Find where the given text appears and provide that cell's center as (X, Y) coordinate. 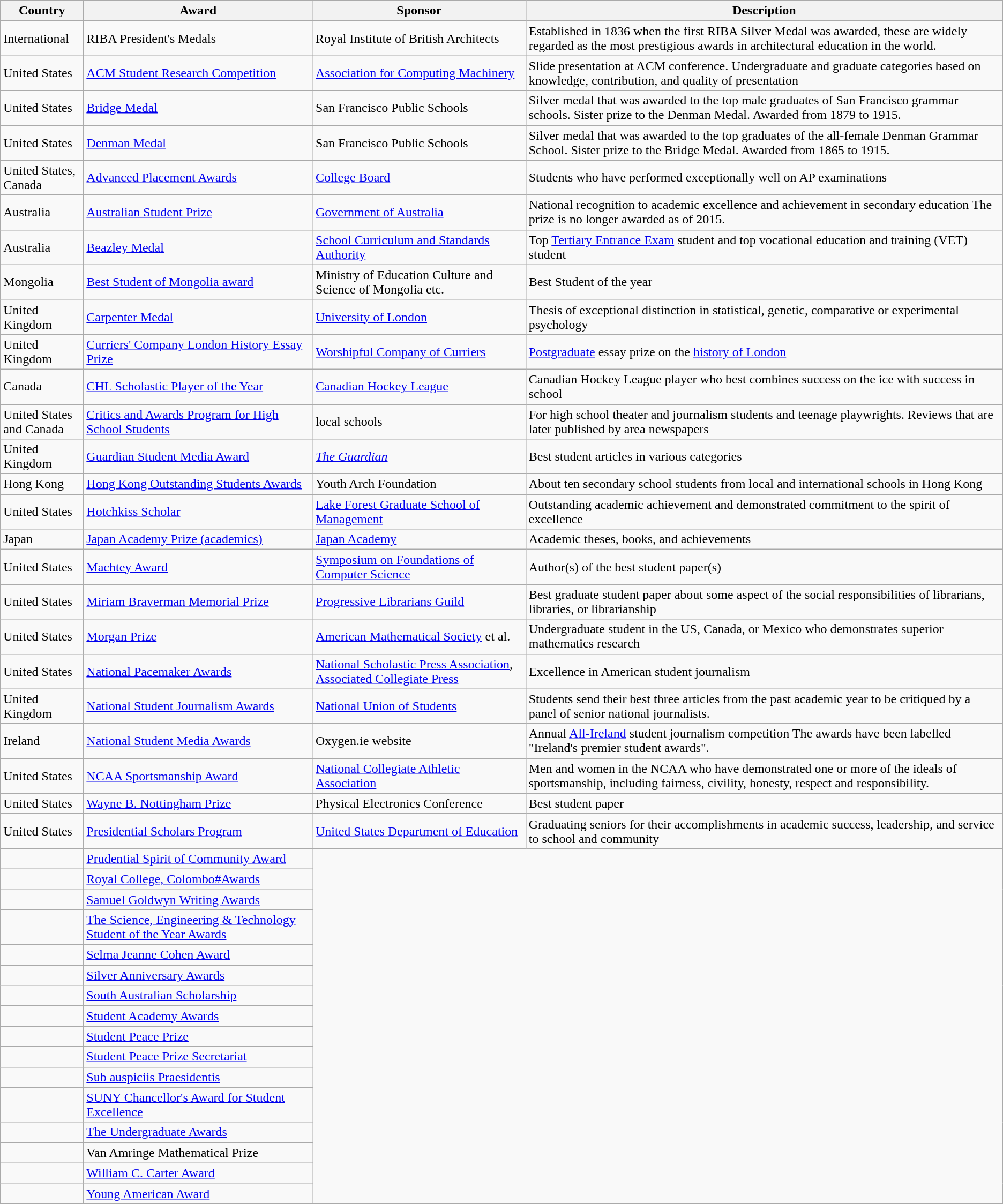
South Australian Scholarship (198, 996)
Royal College, Colombo#Awards (198, 879)
Worshipful Company of Curriers (420, 351)
Best student articles in various categories (764, 456)
Hong Kong Outstanding Students Awards (198, 484)
Graduating seniors for their accomplishments in academic success, leadership, and service to school and community (764, 831)
United States Department of Education (420, 831)
Slide presentation at ACM conference. Undergraduate and graduate categories based on knowledge, contribution, and quality of presentation (764, 73)
National Union of Students (420, 706)
Government of Australia (420, 212)
Postgraduate essay prize on the history of London (764, 351)
William C. Carter Award (198, 1173)
Academic theses, books, and achievements (764, 539)
Japan (42, 539)
Student Peace Prize Secretariat (198, 1057)
Canadian Hockey League (420, 387)
The Guardian (420, 456)
Best Student of Mongolia award (198, 282)
Ireland (42, 741)
National recognition to academic excellence and achievement in secondary education The prize is no longer awarded as of 2015. (764, 212)
Critics and Awards Program for High School Students (198, 421)
United States and Canada (42, 421)
National Pacemaker Awards (198, 672)
Oxygen.ie website (420, 741)
Samuel Goldwyn Writing Awards (198, 899)
Royal Institute of British Architects (420, 39)
Best Student of the year (764, 282)
Australian Student Prize (198, 212)
American Mathematical Society et al. (420, 636)
Prudential Spirit of Community Award (198, 859)
Award (198, 11)
Undergraduate student in the US, Canada, or Mexico who demonstrates superior mathematics research (764, 636)
Machtey Award (198, 567)
local schools (420, 421)
Advanced Placement Awards (198, 178)
Japan Academy Prize (academics) (198, 539)
RIBA President's Medals (198, 39)
Selma Jeanne Cohen Award (198, 955)
Miriam Braverman Memorial Prize (198, 602)
School Curriculum and Standards Authority (420, 247)
CHL Scholastic Player of the Year (198, 387)
Best student paper (764, 803)
Outstanding academic achievement and demonstrated commitment to the spirit of excellence (764, 512)
Hong Kong (42, 484)
Description (764, 11)
United States, Canada (42, 178)
National Student Journalism Awards (198, 706)
Presidential Scholars Program (198, 831)
NCAA Sportsmanship Award (198, 776)
Youth Arch Foundation (420, 484)
Thesis of exceptional distinction in statistical, genetic, comparative or experimental psychology (764, 317)
Symposium on Foundations of Computer Science (420, 567)
Carpenter Medal (198, 317)
Mongolia (42, 282)
The Science, Engineering & Technology Student of the Year Awards (198, 928)
Top Tertiary Entrance Exam student and top vocational education and training (VET) student (764, 247)
Ministry of Education Culture and Science of Mongolia etc. (420, 282)
Guardian Student Media Award (198, 456)
Japan Academy (420, 539)
Silver Anniversary Awards (198, 975)
Wayne B. Nottingham Prize (198, 803)
For high school theater and journalism students and teenage playwrights. Reviews that are later published by area newspapers (764, 421)
Best graduate student paper about some aspect of the social responsibilities of librarians, libraries, or librarianship (764, 602)
National Collegiate Athletic Association (420, 776)
Canada (42, 387)
Country (42, 11)
Students who have performed exceptionally well on AP examinations (764, 178)
Author(s) of the best student paper(s) (764, 567)
Students send their best three articles from the past academic year to be critiqued by a panel of senior national journalists. (764, 706)
Annual All-Ireland student journalism competition The awards have been labelled "Ireland's premier student awards". (764, 741)
Young American Award (198, 1193)
Denman Medal (198, 142)
Physical Electronics Conference (420, 803)
University of London (420, 317)
Sponsor (420, 11)
Excellence in American student journalism (764, 672)
SUNY Chancellor's Award for Student Excellence (198, 1104)
College Board (420, 178)
Van Amringe Mathematical Prize (198, 1153)
Morgan Prize (198, 636)
Hotchkiss Scholar (198, 512)
Beazley Medal (198, 247)
Bridge Medal (198, 108)
The Undergraduate Awards (198, 1132)
About ten secondary school students from local and international schools in Hong Kong (764, 484)
Student Academy Awards (198, 1016)
Association for Computing Machinery (420, 73)
Progressive Librarians Guild (420, 602)
Curriers' Company London History Essay Prize (198, 351)
National Scholastic Press Association, Associated Collegiate Press (420, 672)
Sub auspiciis Praesidentis (198, 1077)
International (42, 39)
ACM Student Research Competition (198, 73)
Canadian Hockey League player who best combines success on the ice with success in school (764, 387)
Lake Forest Graduate School of Management (420, 512)
National Student Media Awards (198, 741)
Student Peace Prize (198, 1036)
